Return (x, y) of the center of cell containing provided text 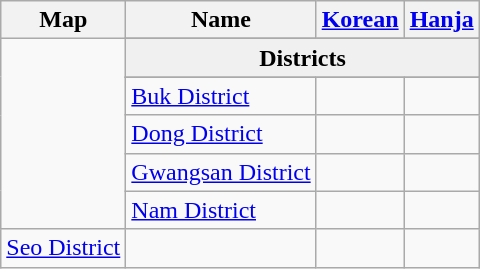
Nam District (221, 210)
Seo District (64, 248)
Korean (360, 20)
Gwangsan District (221, 172)
Hanja (442, 20)
Dong District (221, 134)
Buk District (221, 96)
Name (221, 20)
Districts (302, 58)
Map (64, 20)
